Return the [x, y] coordinate for the center point of the cell that contains the specified text.  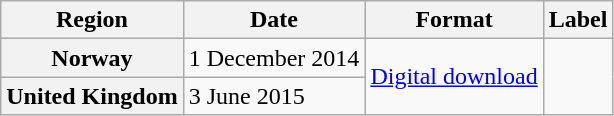
1 December 2014 [274, 58]
Date [274, 20]
Label [578, 20]
Format [454, 20]
3 June 2015 [274, 96]
United Kingdom [92, 96]
Region [92, 20]
Norway [92, 58]
Digital download [454, 77]
